Identify which cell holds the provided text, then report its (x, y) central coordinate. 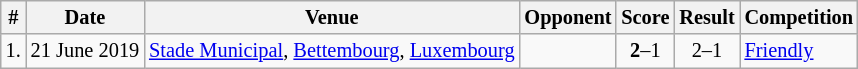
1. (14, 51)
Friendly (799, 51)
Stade Municipal, Bettembourg, Luxembourg (332, 51)
Result (706, 17)
Score (645, 17)
Opponent (568, 17)
21 June 2019 (85, 51)
Venue (332, 17)
Date (85, 17)
Competition (799, 17)
# (14, 17)
